Find where the given text appears and provide that cell's center as [x, y] coordinate. 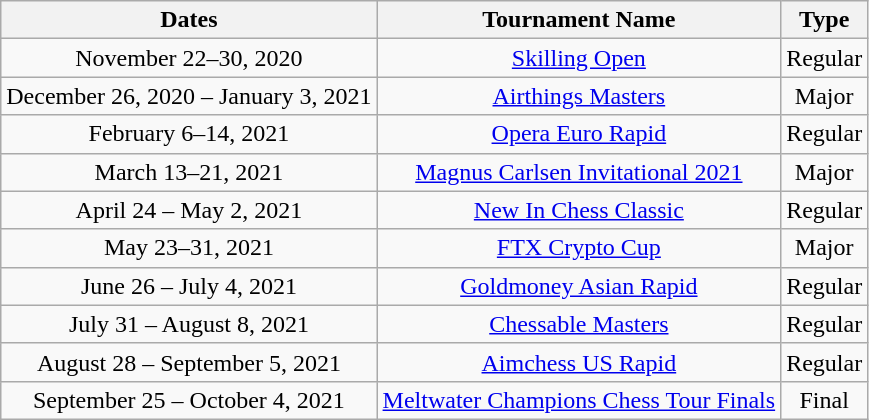
Tournament Name [579, 20]
September 25 – October 4, 2021 [189, 400]
Dates [189, 20]
March 13–21, 2021 [189, 172]
Chessable Masters [579, 324]
Final [824, 400]
New In Chess Classic [579, 210]
FTX Crypto Cup [579, 248]
July 31 – August 8, 2021 [189, 324]
May 23–31, 2021 [189, 248]
February 6–14, 2021 [189, 134]
August 28 – September 5, 2021 [189, 362]
Opera Euro Rapid [579, 134]
Magnus Carlsen Invitational 2021 [579, 172]
June 26 – July 4, 2021 [189, 286]
Goldmoney Asian Rapid [579, 286]
Skilling Open [579, 58]
Type [824, 20]
April 24 – May 2, 2021 [189, 210]
December 26, 2020 – January 3, 2021 [189, 96]
November 22–30, 2020 [189, 58]
Airthings Masters [579, 96]
Aimchess US Rapid [579, 362]
Meltwater Champions Chess Tour Finals [579, 400]
